Locate the cell with the specified text and output its [X, Y] center coordinate. 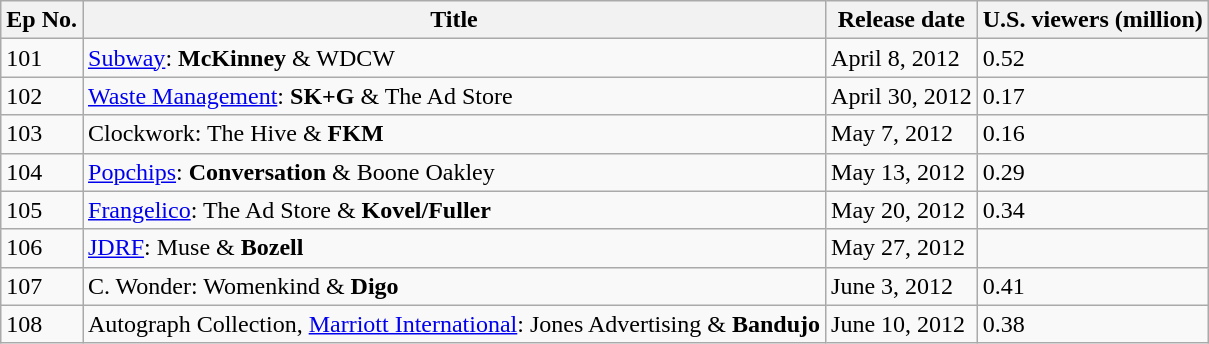
Title [454, 20]
May 20, 2012 [902, 210]
April 30, 2012 [902, 96]
April 8, 2012 [902, 58]
107 [42, 286]
C. Wonder: Womenkind & Digo [454, 286]
Subway: McKinney & WDCW [454, 58]
108 [42, 324]
0.17 [1092, 96]
103 [42, 134]
Ep No. [42, 20]
May 13, 2012 [902, 172]
June 3, 2012 [902, 286]
JDRF: Muse & Bozell [454, 248]
June 10, 2012 [902, 324]
U.S. viewers (million) [1092, 20]
0.34 [1092, 210]
0.16 [1092, 134]
Autograph Collection, Marriott International: Jones Advertising & Bandujo [454, 324]
0.52 [1092, 58]
Frangelico: The Ad Store & Kovel/Fuller [454, 210]
0.38 [1092, 324]
0.41 [1092, 286]
Waste Management: SK+G & The Ad Store [454, 96]
May 7, 2012 [902, 134]
102 [42, 96]
105 [42, 210]
May 27, 2012 [902, 248]
101 [42, 58]
106 [42, 248]
Clockwork: The Hive & FKM [454, 134]
Popchips: Conversation & Boone Oakley [454, 172]
Release date [902, 20]
0.29 [1092, 172]
104 [42, 172]
